Pinpoint the cell where the given text exists, returning its [X, Y] midpoint coordinate. 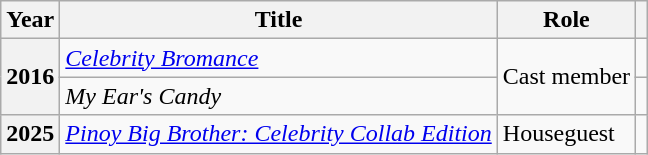
My Ear's Candy [278, 96]
Celebrity Bromance [278, 58]
2016 [30, 77]
Title [278, 20]
Houseguest [566, 134]
Cast member [566, 77]
Year [30, 20]
2025 [30, 134]
Pinoy Big Brother: Celebrity Collab Edition [278, 134]
Role [566, 20]
